Search for the cell housing the specified text and yield its (x, y) center coordinate. 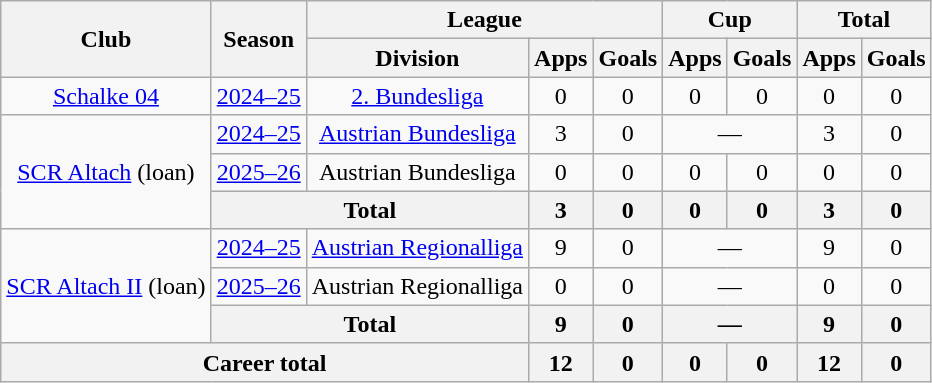
Cup (730, 20)
Career total (265, 362)
Season (258, 39)
SCR Altach II (loan) (106, 286)
Division (417, 58)
2. Bundesliga (417, 96)
Club (106, 39)
Schalke 04 (106, 96)
SCR Altach (loan) (106, 172)
League (484, 20)
